Identify which cell holds the provided text, then report its (x, y) central coordinate. 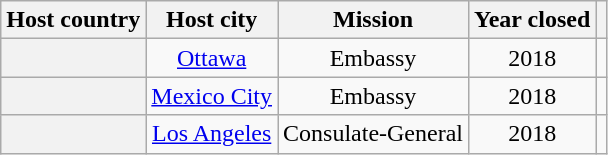
Host country (74, 20)
Year closed (532, 20)
Ottawa (212, 58)
Mission (374, 20)
Host city (212, 20)
Consulate-General (374, 134)
Los Angeles (212, 134)
Mexico City (212, 96)
